Return [X, Y] of the center of cell containing provided text 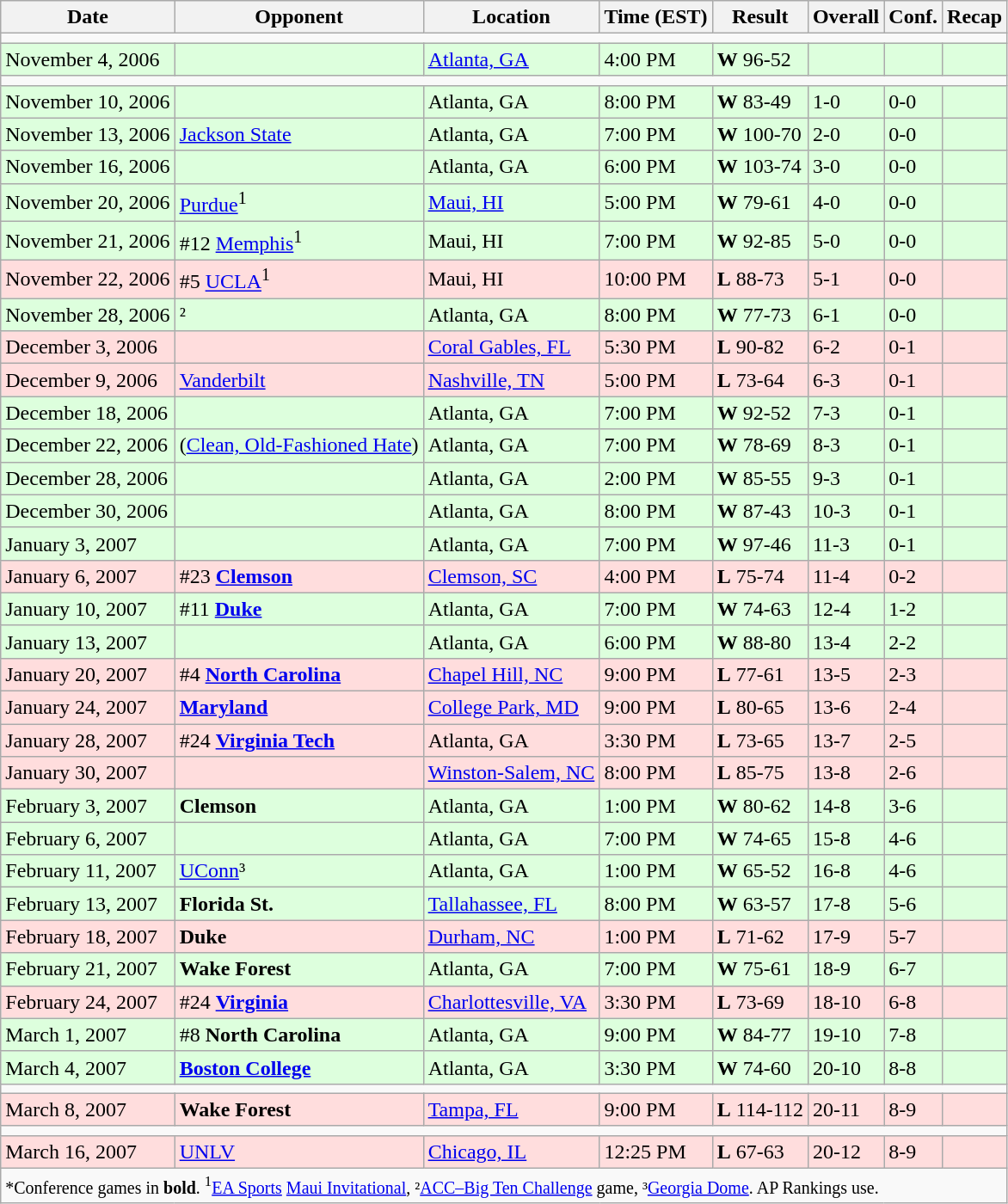
December 9, 2006 [88, 380]
March 4, 2007 [88, 1067]
L 73-65 [760, 740]
20-11 [845, 1109]
January 30, 2007 [88, 773]
0-2 [913, 576]
W 75-61 [760, 969]
13-4 [845, 642]
December 3, 2006 [88, 347]
W 85-55 [760, 478]
5-1 [845, 279]
2-3 [913, 675]
December 18, 2006 [88, 413]
13-8 [845, 773]
Winston-Salem, NC [511, 773]
W 103-74 [760, 167]
Nashville, TN [511, 380]
W 88-80 [760, 642]
November 13, 2006 [88, 134]
February 24, 2007 [88, 1002]
#24 Virginia Tech [299, 740]
Opponent [299, 17]
Purdue1 [299, 203]
1-2 [913, 609]
2-2 [913, 642]
L 73-69 [760, 1002]
Clemson, SC [511, 576]
Location [511, 17]
December 22, 2006 [88, 445]
*Conference games in bold. 1EA Sports Maui Invitational, ²ACC–Big Ten Challenge game, ³Georgia Dome. AP Rankings use. [504, 1186]
#12 Memphis1 [299, 241]
2-0 [845, 134]
13-6 [845, 708]
2:00 PM [655, 478]
W 84-77 [760, 1035]
20-10 [845, 1067]
February 18, 2007 [88, 937]
3-0 [845, 167]
L 75-74 [760, 576]
#24 Virginia [299, 1002]
W 83-49 [760, 101]
W 100-70 [760, 134]
March 1, 2007 [88, 1035]
Overall [845, 17]
17-8 [845, 904]
5-7 [913, 937]
Chapel Hill, NC [511, 675]
2-5 [913, 740]
W 92-52 [760, 413]
W 74-65 [760, 838]
UNLV [299, 1152]
W 80-62 [760, 806]
#8 North Carolina [299, 1035]
November 10, 2006 [88, 101]
February 6, 2007 [88, 838]
16-8 [845, 871]
Conf. [913, 17]
W 87-43 [760, 511]
6-3 [845, 380]
² [299, 315]
W 96-52 [760, 59]
1-0 [845, 101]
3-6 [913, 806]
Recap [975, 17]
12-4 [845, 609]
January 28, 2007 [88, 740]
L 90-82 [760, 347]
February 21, 2007 [88, 969]
10:00 PM [655, 279]
2-6 [913, 773]
February 3, 2007 [88, 806]
Maryland [299, 708]
November 21, 2006 [88, 241]
#23 Clemson [299, 576]
L 85-75 [760, 773]
W 78-69 [760, 445]
W 74-63 [760, 609]
2-4 [913, 708]
November 28, 2006 [88, 315]
15-8 [845, 838]
8-8 [913, 1067]
6-1 [845, 315]
W 79-61 [760, 203]
#5 UCLA1 [299, 279]
Florida St. [299, 904]
Date [88, 17]
L 73-64 [760, 380]
6-7 [913, 969]
Vanderbilt [299, 380]
7-8 [913, 1035]
January 20, 2007 [88, 675]
W 77-73 [760, 315]
18-9 [845, 969]
L 88-73 [760, 279]
18-10 [845, 1002]
March 16, 2007 [88, 1152]
Boston College [299, 1067]
6-8 [913, 1002]
(Clean, Old-Fashioned Hate) [299, 445]
13-5 [845, 675]
January 3, 2007 [88, 544]
UConn³ [299, 871]
December 30, 2006 [88, 511]
November 20, 2006 [88, 203]
7-3 [845, 413]
11-4 [845, 576]
W 97-46 [760, 544]
8-3 [845, 445]
#4 North Carolina [299, 675]
Chicago, IL [511, 1152]
W 74-60 [760, 1067]
January 10, 2007 [88, 609]
January 24, 2007 [88, 708]
W 63-57 [760, 904]
L 114-112 [760, 1109]
L 77-61 [760, 675]
Charlottesville, VA [511, 1002]
4-0 [845, 203]
9-3 [845, 478]
L 71-62 [760, 937]
L 67-63 [760, 1152]
W 92-85 [760, 241]
5:30 PM [655, 347]
20-12 [845, 1152]
#11 Duke [299, 609]
11-3 [845, 544]
Clemson [299, 806]
Tampa, FL [511, 1109]
February 13, 2007 [88, 904]
December 28, 2006 [88, 478]
W 65-52 [760, 871]
10-3 [845, 511]
14-8 [845, 806]
Tallahassee, FL [511, 904]
College Park, MD [511, 708]
L 80-65 [760, 708]
Coral Gables, FL [511, 347]
13-7 [845, 740]
Durham, NC [511, 937]
January 13, 2007 [88, 642]
19-10 [845, 1035]
5-6 [913, 904]
Duke [299, 937]
5-0 [845, 241]
6-2 [845, 347]
17-9 [845, 937]
November 4, 2006 [88, 59]
Result [760, 17]
January 6, 2007 [88, 576]
12:25 PM [655, 1152]
November 22, 2006 [88, 279]
Jackson State [299, 134]
Time (EST) [655, 17]
November 16, 2006 [88, 167]
March 8, 2007 [88, 1109]
February 11, 2007 [88, 871]
